Return the (X, Y) coordinate for the center point of the cell that contains the specified text.  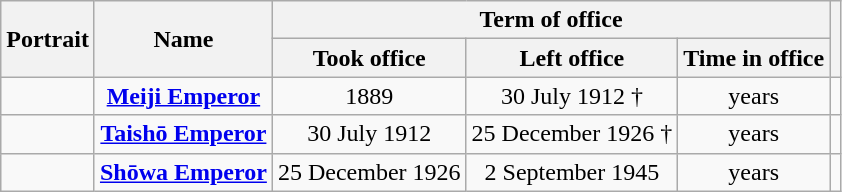
Time in office (754, 58)
Shōwa Emperor (183, 172)
Meiji Emperor (183, 96)
Term of office (550, 20)
2 September 1945 (572, 172)
Portrait (48, 39)
Taishō Emperor (183, 134)
Took office (369, 58)
30 July 1912 † (572, 96)
30 July 1912 (369, 134)
1889 (369, 96)
Left office (572, 58)
25 December 1926 (369, 172)
Name (183, 39)
25 December 1926 † (572, 134)
